For the text-containing cell, return its midpoint in (x, y) coordinate format. 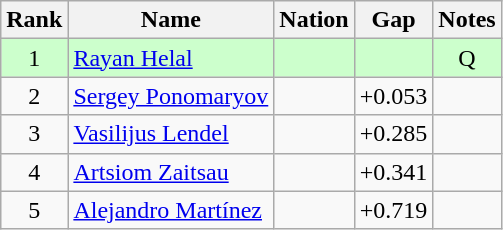
Alejandro Martínez (171, 210)
3 (34, 134)
Sergey Ponomaryov (171, 96)
+0.719 (394, 210)
Gap (394, 20)
4 (34, 172)
Notes (467, 20)
5 (34, 210)
+0.285 (394, 134)
Rank (34, 20)
+0.053 (394, 96)
Rayan Helal (171, 58)
Nation (314, 20)
Name (171, 20)
2 (34, 96)
1 (34, 58)
Artsiom Zaitsau (171, 172)
Vasilijus Lendel (171, 134)
+0.341 (394, 172)
Q (467, 58)
